Provide the [x, y] coordinate of the cell's center where the given text is located.  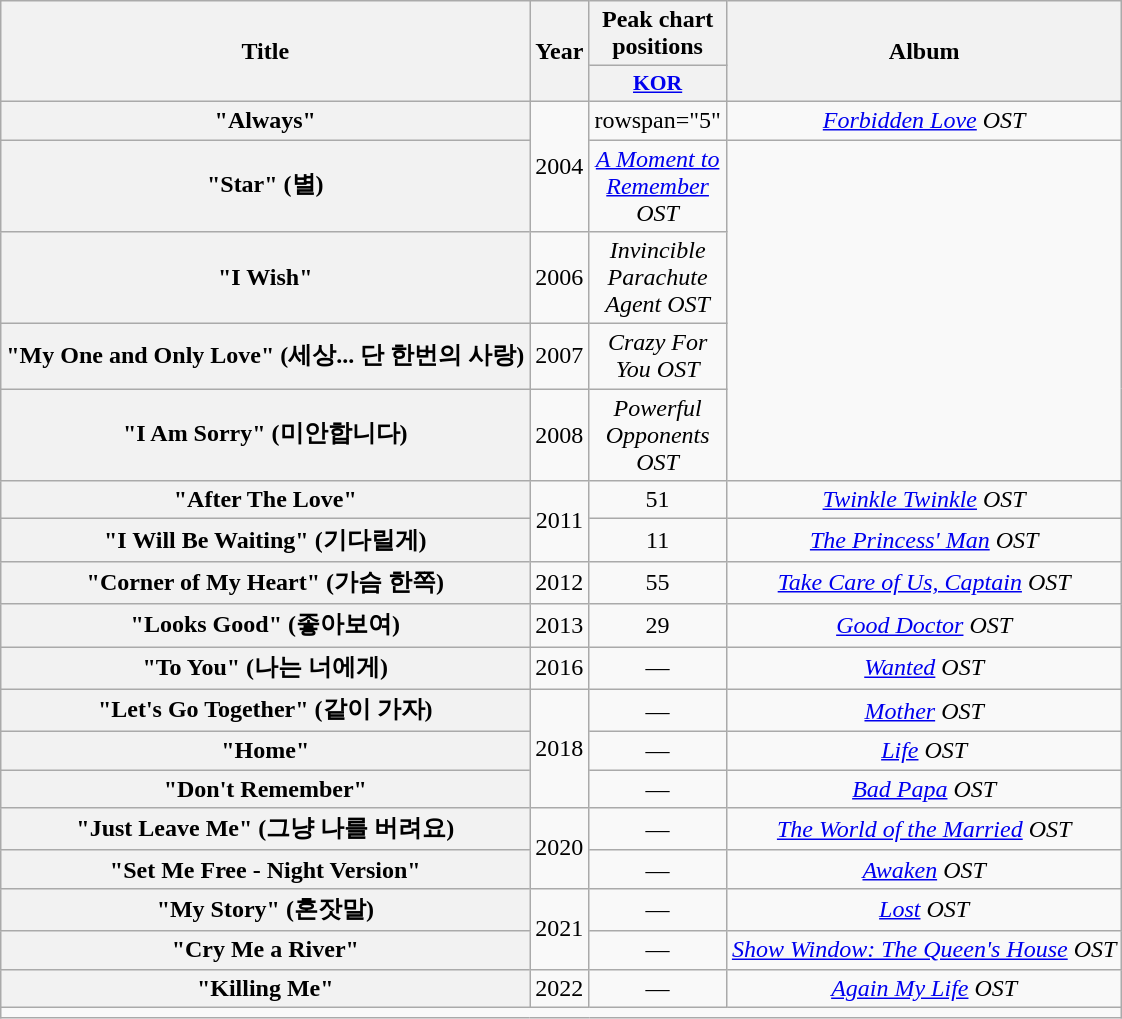
Invincible Parachute Agent OST [658, 278]
Again My Life OST [924, 988]
2022 [560, 988]
rowspan="5" [658, 120]
2021 [560, 928]
2016 [560, 668]
"I Will Be Waiting" (기다릴게) [266, 540]
"Home" [266, 751]
2004 [560, 166]
2018 [560, 748]
2020 [560, 848]
Year [560, 52]
Awaken OST [924, 869]
Forbidden Love OST [924, 120]
"To You" (나는 너에게) [266, 668]
"Corner of My Heart" (가슴 한쪽) [266, 582]
"My Story" (혼잣말) [266, 910]
"Don't Remember" [266, 789]
Bad Papa OST [924, 789]
Show Window: The Queen's House OST [924, 950]
KOR [658, 84]
"Looks Good" (좋아보여) [266, 626]
Crazy For You OST [658, 356]
2011 [560, 522]
The Princess' Man OST [924, 540]
29 [658, 626]
2013 [560, 626]
Life OST [924, 751]
A Moment to Remember OST [658, 186]
Mother OST [924, 710]
Lost OST [924, 910]
The World of the Married OST [924, 830]
Peak chart positions [658, 34]
55 [658, 582]
11 [658, 540]
Wanted OST [924, 668]
Title [266, 52]
"Just Leave Me" (그냥 나를 버려요) [266, 830]
"Killing Me" [266, 988]
"I Am Sorry" (미안합니다) [266, 435]
"I Wish" [266, 278]
"Let's Go Together" (같이 가자) [266, 710]
Good Doctor OST [924, 626]
Twinkle Twinkle OST [924, 500]
"After The Love" [266, 500]
2006 [560, 278]
"Star" (별) [266, 186]
2007 [560, 356]
Powerful Opponents OST [658, 435]
2008 [560, 435]
2012 [560, 582]
"Always" [266, 120]
"Cry Me a River" [266, 950]
Album [924, 52]
"My One and Only Love" (세상... 단 한번의 사랑) [266, 356]
51 [658, 500]
"Set Me Free - Night Version" [266, 869]
Take Care of Us, Captain OST [924, 582]
